Provide the [X, Y] coordinate of the cell's center where the given text is located.  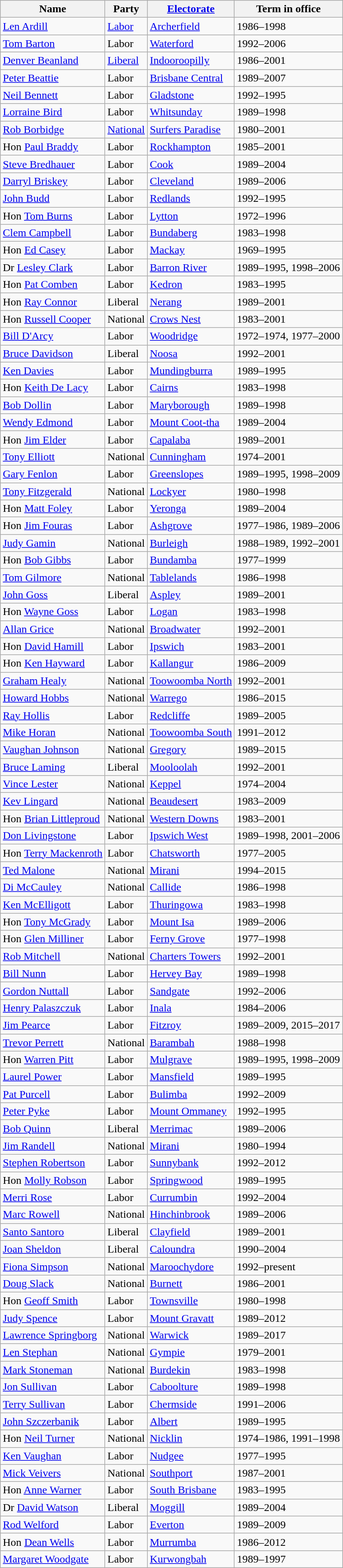
Bruce Laming [53, 767]
Terry Sullivan [53, 1404]
Mansfield [191, 1077]
Peter Beattie [53, 78]
Gympie [191, 1353]
Stephen Robertson [53, 1163]
Jim Pearce [53, 1025]
1977–1999 [288, 560]
Jim Randell [53, 1146]
Howard Hobbs [53, 698]
Hon Bob Gibbs [53, 560]
Mount Ommaney [191, 1111]
Mick Veivers [53, 1473]
1984–2006 [288, 1008]
John Szczerbanik [53, 1421]
Sandgate [191, 991]
Denver Beanland [53, 61]
Hon Dean Wells [53, 1542]
Hon Neil Turner [53, 1439]
Cairns [191, 388]
Lorraine Bird [53, 112]
Chatsworth [191, 853]
1977–1986, 1989–2006 [288, 526]
1977–2005 [288, 853]
Warwick [191, 1335]
Tablelands [191, 577]
Hon Anne Warner [53, 1490]
1992–2009 [288, 1094]
Clem Campbell [53, 233]
Hon Brian Littleproud [53, 819]
Maroochydore [191, 1266]
Len Ardill [53, 26]
Hon Ed Casey [53, 250]
Beaudesert [191, 801]
Woodridge [191, 336]
Gordon Nuttall [53, 991]
1989–1997 [288, 1559]
Tony Fitzgerald [53, 491]
Callide [191, 887]
Hon Molly Robson [53, 1180]
1988–1998 [288, 1042]
Burnett [191, 1283]
Surfers Paradise [191, 129]
Toowoomba South [191, 732]
Name [53, 9]
1992–2004 [288, 1197]
Graham Healy [53, 681]
1994–2015 [288, 870]
1989–1995, 1998–2006 [288, 267]
1969–1995 [288, 250]
1972–1996 [288, 216]
Hon Keith De Lacy [53, 388]
Bundaberg [191, 233]
Vaughan Johnson [53, 749]
Broadwater [191, 629]
Hon Geoff Smith [53, 1301]
Wendy Edmond [53, 422]
1988–1989, 1992–2001 [288, 543]
Ted Malone [53, 870]
Inala [191, 1008]
Marc Rowell [53, 1215]
Charters Towers [191, 956]
1986–2009 [288, 663]
Hon Jim Fouras [53, 526]
Term in office [288, 9]
Bob Dollin [53, 405]
Gladstone [191, 95]
Nudgee [191, 1456]
Rob Borbidge [53, 129]
Cook [191, 164]
Neil Bennett [53, 95]
Hon Tony McGrady [53, 922]
Maryborough [191, 405]
Party [126, 9]
Mount Gravatt [191, 1318]
Moggill [191, 1507]
Bill Nunn [53, 973]
Greenslopes [191, 474]
Caloundra [191, 1249]
Southport [191, 1473]
Hon Wayne Goss [53, 612]
Bob Quinn [53, 1129]
Tom Barton [53, 43]
Cleveland [191, 181]
Lawrence Springborg [53, 1335]
John Budd [53, 198]
Pat Purcell [53, 1094]
Nicklin [191, 1439]
Fiona Simpson [53, 1266]
Dr David Watson [53, 1507]
Ipswich West [191, 836]
Dr Lesley Clark [53, 267]
Don Livingstone [53, 836]
Townsville [191, 1301]
1977–1998 [288, 939]
Henry Palaszczuk [53, 1008]
Electorate [191, 9]
Hon Russell Cooper [53, 319]
1985–2001 [288, 147]
Hon Paul Braddy [53, 147]
1990–2004 [288, 1249]
Bruce Davidson [53, 353]
Hon Terry Mackenroth [53, 853]
Cunningham [191, 457]
Hon Jim Elder [53, 439]
Toowoomba North [191, 681]
Ken Vaughan [53, 1456]
Laurel Power [53, 1077]
Tony Elliott [53, 457]
Doug Slack [53, 1283]
Darryl Briskey [53, 181]
Noosa [191, 353]
1986–2012 [288, 1542]
Burdekin [191, 1370]
Barron River [191, 267]
Aspley [191, 595]
1972–1974, 1977–2000 [288, 336]
1986–2015 [288, 698]
Vince Lester [53, 784]
Brisbane Central [191, 78]
Hon Matt Foley [53, 509]
Bulimba [191, 1094]
1991–2012 [288, 732]
1989–2007 [288, 78]
Merri Rose [53, 1197]
Hon Warren Pitt [53, 1060]
Ken McElligott [53, 905]
Indooroopilly [191, 61]
Logan [191, 612]
Lytton [191, 216]
1977–1995 [288, 1456]
Joan Sheldon [53, 1249]
1983–2009 [288, 801]
Steve Bredhauer [53, 164]
Santo Santoro [53, 1232]
1974–2004 [288, 784]
Merrimac [191, 1129]
Murrumba [191, 1542]
Crows Nest [191, 319]
Hon Ken Hayward [53, 663]
Rockhampton [191, 147]
Mark Stoneman [53, 1370]
Archerfield [191, 26]
Ashgrove [191, 526]
Currumbin [191, 1197]
Waterford [191, 43]
Peter Pyke [53, 1111]
Hon Ray Connor [53, 302]
1987–2001 [288, 1473]
Western Downs [191, 819]
Hon Tom Burns [53, 216]
Keppel [191, 784]
Ipswich [191, 646]
South Brisbane [191, 1490]
Hinchinbrook [191, 1215]
1974–1986, 1991–1998 [288, 1439]
Mulgrave [191, 1060]
Caboolture [191, 1387]
1989–2009 [288, 1525]
Capalaba [191, 439]
Mount Coot-tha [191, 422]
1989–2005 [288, 715]
Yeronga [191, 509]
Hervey Bay [191, 973]
Ken Davies [53, 371]
Len Stephan [53, 1353]
1974–2001 [288, 457]
Hon Glen Milliner [53, 939]
Trevor Perrett [53, 1042]
Nerang [191, 302]
Lockyer [191, 491]
Jon Sullivan [53, 1387]
Barambah [191, 1042]
1980–1994 [288, 1146]
Rod Welford [53, 1525]
1980–2001 [288, 129]
Whitsunday [191, 112]
Redcliffe [191, 715]
Chermside [191, 1404]
Judy Gamin [53, 543]
1989–2012 [288, 1318]
Kedron [191, 285]
Mundingburra [191, 371]
Burleigh [191, 543]
Clayfield [191, 1232]
1989–1998, 2001–2006 [288, 836]
Mike Horan [53, 732]
Gary Fenlon [53, 474]
Ferny Grove [191, 939]
1989–2015 [288, 749]
Warrego [191, 698]
Springwood [191, 1180]
Mackay [191, 250]
1989–2009, 2015–2017 [288, 1025]
Kev Lingard [53, 801]
Gregory [191, 749]
Kallangur [191, 663]
Di McCauley [53, 887]
Albert [191, 1421]
John Goss [53, 595]
Mount Isa [191, 922]
Bill D'Arcy [53, 336]
Mooloolah [191, 767]
Tom Gilmore [53, 577]
Everton [191, 1525]
Bundamba [191, 560]
Judy Spence [53, 1318]
Ray Hollis [53, 715]
1992–2012 [288, 1163]
Redlands [191, 198]
Hon David Hamill [53, 646]
Kurwongbah [191, 1559]
1989–2017 [288, 1335]
1979–2001 [288, 1353]
1992–present [288, 1266]
Thuringowa [191, 905]
Fitzroy [191, 1025]
Margaret Woodgate [53, 1559]
Allan Grice [53, 629]
Sunnybank [191, 1163]
Rob Mitchell [53, 956]
1991–2006 [288, 1404]
Hon Pat Comben [53, 285]
